Capture the cell that displays the provided text and extract its [X, Y] central coordinate. 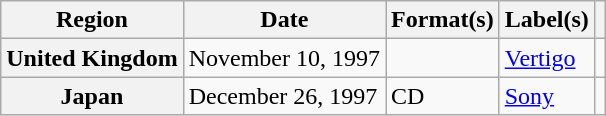
Vertigo [546, 58]
Date [284, 20]
United Kingdom [92, 58]
CD [443, 96]
Label(s) [546, 20]
Sony [546, 96]
Japan [92, 96]
Region [92, 20]
December 26, 1997 [284, 96]
November 10, 1997 [284, 58]
Format(s) [443, 20]
